Extract the [x, y] coordinate from the center of the cell holding the provided text.  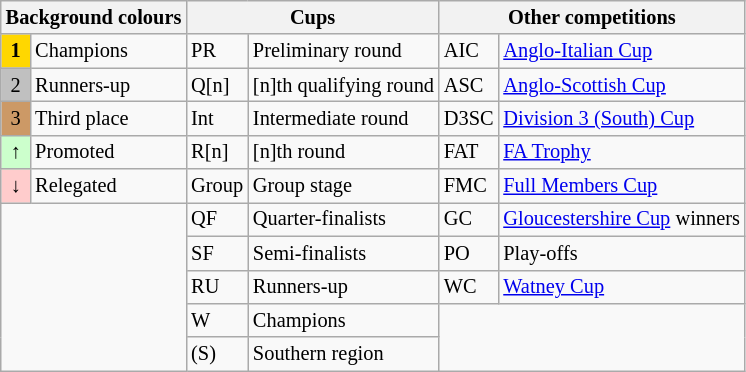
↑ [16, 152]
D3SC [469, 118]
PR [217, 51]
AIC [469, 51]
FAT [469, 152]
Background colours [94, 17]
Group stage [344, 186]
Division 3 (South) Cup [621, 118]
FA Trophy [621, 152]
Third place [108, 118]
ASC [469, 85]
Southern region [344, 354]
↓ [16, 186]
Quarter-finalists [344, 219]
Relegated [108, 186]
Int [217, 118]
Other competitions [592, 17]
Full Members Cup [621, 186]
RU [217, 287]
Group [217, 186]
[n]th round [344, 152]
(S) [217, 354]
Promoted [108, 152]
QF [217, 219]
3 [16, 118]
Play-offs [621, 253]
Q[n] [217, 85]
WC [469, 287]
Watney Cup [621, 287]
Semi-finalists [344, 253]
Anglo-Italian Cup [621, 51]
Gloucestershire Cup winners [621, 219]
Preliminary round [344, 51]
[n]th qualifying round [344, 85]
R[n] [217, 152]
Anglo-Scottish Cup [621, 85]
PO [469, 253]
SF [217, 253]
2 [16, 85]
Intermediate round [344, 118]
1 [16, 51]
Cups [312, 17]
GC [469, 219]
W [217, 320]
FMC [469, 186]
